From the cell containing the given text, extract its center point as (X, Y) coordinate. 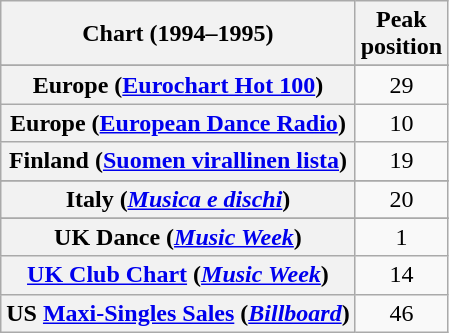
10 (401, 123)
UK Dance (Music Week) (178, 237)
29 (401, 85)
Italy (Musica e dischi) (178, 199)
Europe (European Dance Radio) (178, 123)
US Maxi-Singles Sales (Billboard) (178, 313)
19 (401, 161)
Peakposition (401, 34)
46 (401, 313)
Chart (1994–1995) (178, 34)
14 (401, 275)
Finland (Suomen virallinen lista) (178, 161)
UK Club Chart (Music Week) (178, 275)
20 (401, 199)
1 (401, 237)
Europe (Eurochart Hot 100) (178, 85)
